For the text-containing cell, return its midpoint in [x, y] coordinate format. 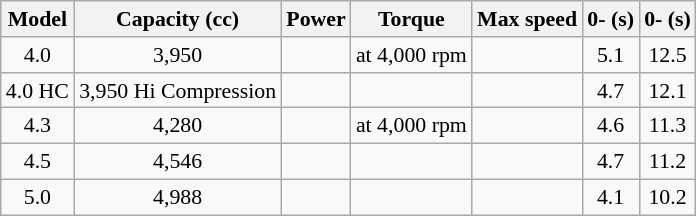
12.1 [668, 90]
11.2 [668, 161]
4.0 [38, 54]
11.3 [668, 125]
10.2 [668, 197]
Max speed [527, 18]
Model [38, 18]
5.1 [610, 54]
Capacity (cc) [178, 18]
4.5 [38, 161]
4,988 [178, 197]
4.6 [610, 125]
4.3 [38, 125]
4.0 HC [38, 90]
4,280 [178, 125]
Torque [412, 18]
3,950 Hi Compression [178, 90]
3,950 [178, 54]
Power [316, 18]
4,546 [178, 161]
4.1 [610, 197]
5.0 [38, 197]
12.5 [668, 54]
